Find where the given text appears and provide that cell's center as (x, y) coordinate. 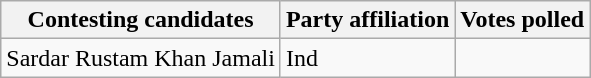
Votes polled (522, 20)
Sardar Rustam Khan Jamali (141, 58)
Ind (367, 58)
Contesting candidates (141, 20)
Party affiliation (367, 20)
